Extract the (x, y) coordinate from the center of the cell holding the provided text.  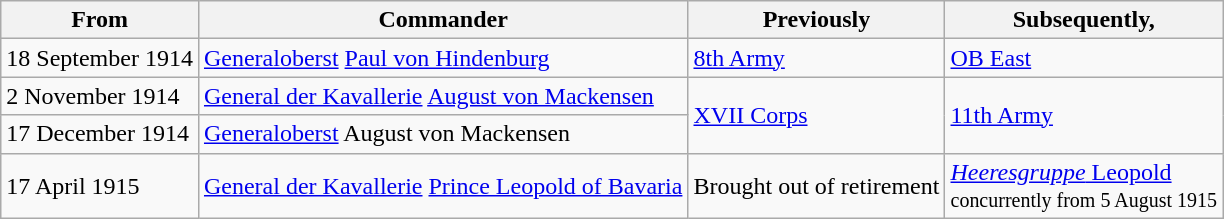
17 April 1915 (100, 186)
17 December 1914 (100, 134)
2 November 1914 (100, 96)
Subsequently, (1084, 20)
Commander (443, 20)
From (100, 20)
Heeresgruppe Leopoldconcurrently from 5 August 1915 (1084, 186)
OB East (1084, 58)
General der Kavallerie Prince Leopold of Bavaria (443, 186)
18 September 1914 (100, 58)
Brought out of retirement (816, 186)
11th Army (1084, 115)
Generaloberst Paul von Hindenburg (443, 58)
XVII Corps (816, 115)
General der Kavallerie August von Mackensen (443, 96)
Generaloberst August von Mackensen (443, 134)
Previously (816, 20)
8th Army (816, 58)
